Identify which cell holds the provided text, then report its [x, y] central coordinate. 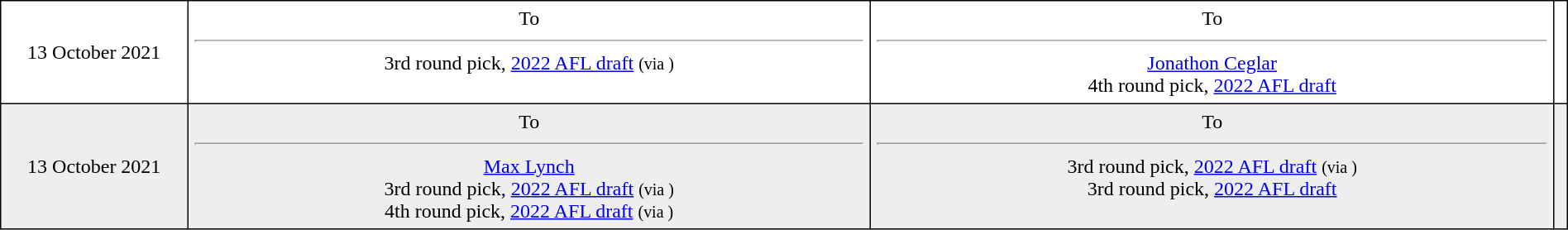
To Jonathon Ceglar 4th round pick, 2022 AFL draft [1212, 52]
To 3rd round pick, 2022 AFL draft (via ) 3rd round pick, 2022 AFL draft [1212, 166]
To 3rd round pick, 2022 AFL draft (via ) [529, 52]
To Max Lynch 3rd round pick, 2022 AFL draft (via ) 4th round pick, 2022 AFL draft (via ) [529, 166]
